Extract the [x, y] coordinate from the center of the cell holding the provided text.  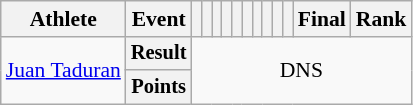
Points [159, 87]
DNS [301, 70]
Athlete [64, 19]
Final [322, 19]
Juan Taduran [64, 70]
Event [159, 19]
Result [159, 54]
Rank [382, 19]
